Pinpoint the cell where the given text exists, returning its [X, Y] midpoint coordinate. 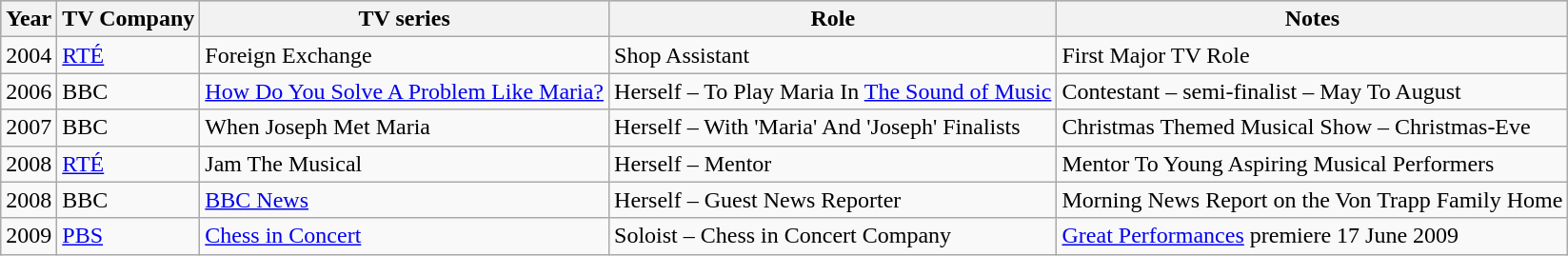
Christmas Themed Musical Show – Christmas-Eve [1312, 128]
2006 [29, 91]
How Do You Solve A Problem Like Maria? [405, 91]
Herself – Guest News Reporter [833, 200]
When Joseph Met Maria [405, 128]
Shop Assistant [833, 55]
First Major TV Role [1312, 55]
Role [833, 19]
TV series [405, 19]
2007 [29, 128]
BBC News [405, 200]
Jam The Musical [405, 164]
2009 [29, 236]
Herself – With 'Maria' And 'Joseph' Finalists [833, 128]
Great Performances premiere 17 June 2009 [1312, 236]
TV Company [129, 19]
PBS [129, 236]
2004 [29, 55]
Contestant – semi-finalist – May To August [1312, 91]
Herself – Mentor [833, 164]
Notes [1312, 19]
Year [29, 19]
Morning News Report on the Von Trapp Family Home [1312, 200]
Herself – To Play Maria In The Sound of Music [833, 91]
Soloist – Chess in Concert Company [833, 236]
Mentor To Young Aspiring Musical Performers [1312, 164]
Chess in Concert [405, 236]
Foreign Exchange [405, 55]
